Extract the (X, Y) coordinate from the center of the cell holding the provided text.  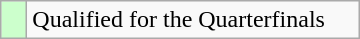
Qualified for the Quarterfinals (193, 20)
